For the text-containing cell, return its midpoint in (x, y) coordinate format. 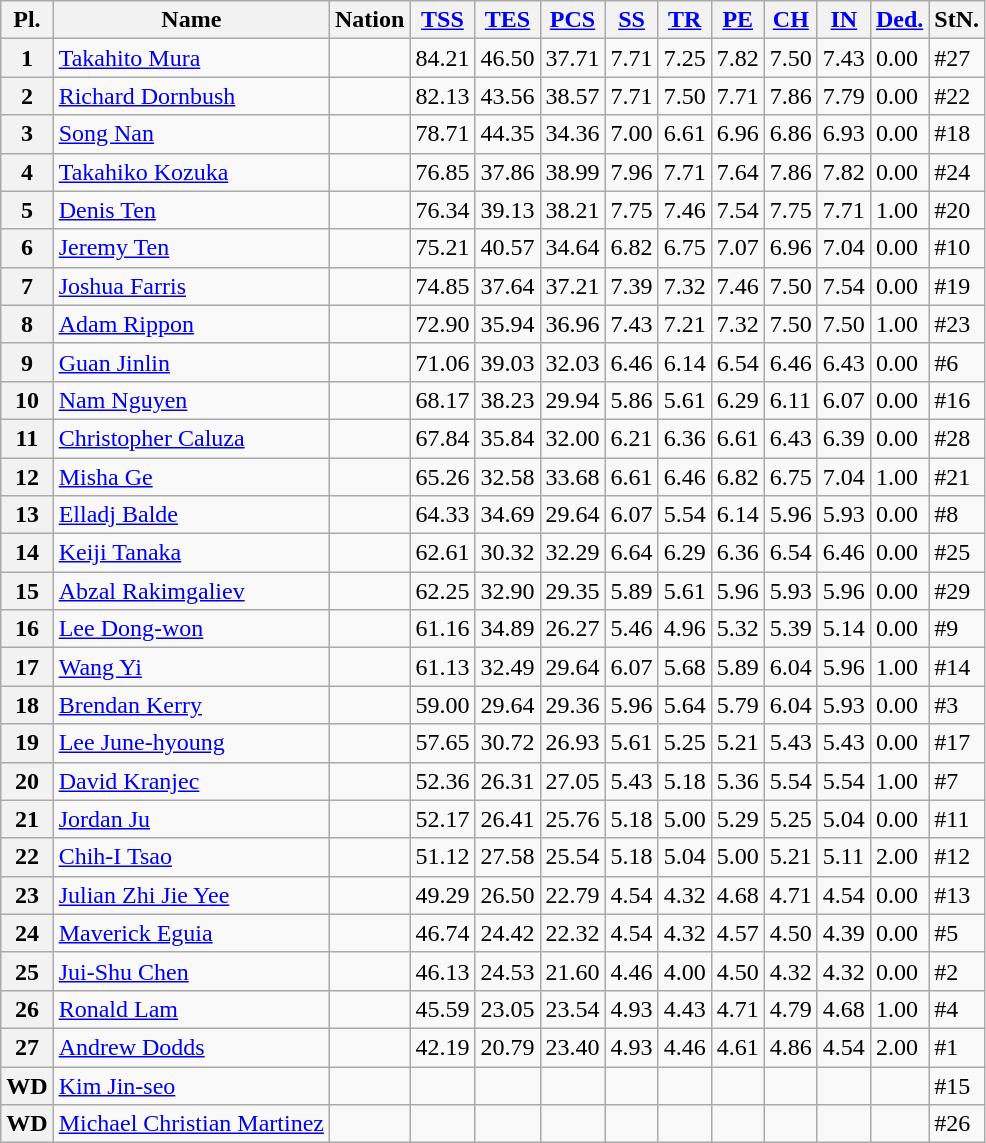
#24 (957, 172)
#12 (957, 857)
37.64 (508, 286)
26.93 (572, 743)
23.54 (572, 1009)
22.32 (572, 933)
6.86 (790, 134)
4.57 (738, 933)
6.39 (844, 438)
57.65 (442, 743)
74.85 (442, 286)
76.34 (442, 210)
5.68 (684, 667)
5.86 (632, 400)
#8 (957, 515)
65.26 (442, 477)
22.79 (572, 895)
5.14 (844, 629)
21 (27, 819)
32.03 (572, 362)
TSS (442, 20)
44.35 (508, 134)
26.41 (508, 819)
Lee Dong-won (191, 629)
Nation (369, 20)
7.39 (632, 286)
15 (27, 591)
4.39 (844, 933)
46.74 (442, 933)
5.46 (632, 629)
25.76 (572, 819)
17 (27, 667)
25.54 (572, 857)
Pl. (27, 20)
Jordan Ju (191, 819)
27.05 (572, 781)
75.21 (442, 248)
20.79 (508, 1047)
52.36 (442, 781)
9 (27, 362)
39.13 (508, 210)
29.36 (572, 705)
Jui-Shu Chen (191, 971)
25 (27, 971)
#27 (957, 58)
Lee June-hyoung (191, 743)
7.96 (632, 172)
32.58 (508, 477)
Julian Zhi Jie Yee (191, 895)
#1 (957, 1047)
#19 (957, 286)
6 (27, 248)
6.11 (790, 400)
Misha Ge (191, 477)
52.17 (442, 819)
CH (790, 20)
6.93 (844, 134)
4.86 (790, 1047)
38.99 (572, 172)
68.17 (442, 400)
19 (27, 743)
Richard Dornbush (191, 96)
30.32 (508, 553)
20 (27, 781)
#10 (957, 248)
38.57 (572, 96)
29.94 (572, 400)
37.86 (508, 172)
7.00 (632, 134)
PCS (572, 20)
Maverick Eguia (191, 933)
46.13 (442, 971)
Denis Ten (191, 210)
Kim Jin-seo (191, 1085)
37.21 (572, 286)
82.13 (442, 96)
7.79 (844, 96)
35.84 (508, 438)
39.03 (508, 362)
Michael Christian Martinez (191, 1124)
PE (738, 20)
27.58 (508, 857)
29.35 (572, 591)
61.13 (442, 667)
4.79 (790, 1009)
StN. (957, 20)
35.94 (508, 324)
#18 (957, 134)
Ded. (899, 20)
Ronald Lam (191, 1009)
3 (27, 134)
#28 (957, 438)
4.61 (738, 1047)
24.53 (508, 971)
84.21 (442, 58)
78.71 (442, 134)
5.32 (738, 629)
26.31 (508, 781)
45.59 (442, 1009)
#4 (957, 1009)
14 (27, 553)
5 (27, 210)
#21 (957, 477)
#26 (957, 1124)
10 (27, 400)
#23 (957, 324)
71.06 (442, 362)
Nam Nguyen (191, 400)
#6 (957, 362)
64.33 (442, 515)
51.12 (442, 857)
2 (27, 96)
#7 (957, 781)
4.96 (684, 629)
5.36 (738, 781)
Guan Jinlin (191, 362)
34.36 (572, 134)
Song Nan (191, 134)
7.07 (738, 248)
7 (27, 286)
21.60 (572, 971)
Takahito Mura (191, 58)
33.68 (572, 477)
#20 (957, 210)
24.42 (508, 933)
22 (27, 857)
37.71 (572, 58)
61.16 (442, 629)
Christopher Caluza (191, 438)
34.69 (508, 515)
#14 (957, 667)
42.19 (442, 1047)
Chih-I Tsao (191, 857)
Elladj Balde (191, 515)
Jeremy Ten (191, 248)
7.21 (684, 324)
32.49 (508, 667)
#22 (957, 96)
26 (27, 1009)
40.57 (508, 248)
Wang Yi (191, 667)
7.25 (684, 58)
TR (684, 20)
24 (27, 933)
#2 (957, 971)
1 (27, 58)
76.85 (442, 172)
David Kranjec (191, 781)
27 (27, 1047)
49.29 (442, 895)
38.21 (572, 210)
#11 (957, 819)
Andrew Dodds (191, 1047)
12 (27, 477)
#15 (957, 1085)
62.25 (442, 591)
5.11 (844, 857)
23.40 (572, 1047)
Takahiko Kozuka (191, 172)
TES (508, 20)
43.56 (508, 96)
18 (27, 705)
4.43 (684, 1009)
62.61 (442, 553)
11 (27, 438)
IN (844, 20)
13 (27, 515)
26.27 (572, 629)
32.00 (572, 438)
32.90 (508, 591)
23 (27, 895)
SS (632, 20)
#13 (957, 895)
72.90 (442, 324)
6.64 (632, 553)
#25 (957, 553)
16 (27, 629)
Name (191, 20)
26.50 (508, 895)
5.64 (684, 705)
38.23 (508, 400)
Joshua Farris (191, 286)
4.00 (684, 971)
46.50 (508, 58)
#29 (957, 591)
5.29 (738, 819)
7.64 (738, 172)
#9 (957, 629)
Abzal Rakimgaliev (191, 591)
59.00 (442, 705)
34.89 (508, 629)
Keiji Tanaka (191, 553)
#5 (957, 933)
32.29 (572, 553)
67.84 (442, 438)
#17 (957, 743)
Brendan Kerry (191, 705)
#16 (957, 400)
#3 (957, 705)
6.21 (632, 438)
23.05 (508, 1009)
4 (27, 172)
30.72 (508, 743)
5.79 (738, 705)
8 (27, 324)
Adam Rippon (191, 324)
36.96 (572, 324)
5.39 (790, 629)
34.64 (572, 248)
